Scan for the cell matching the given text and deliver its [x, y] coordinate at center. 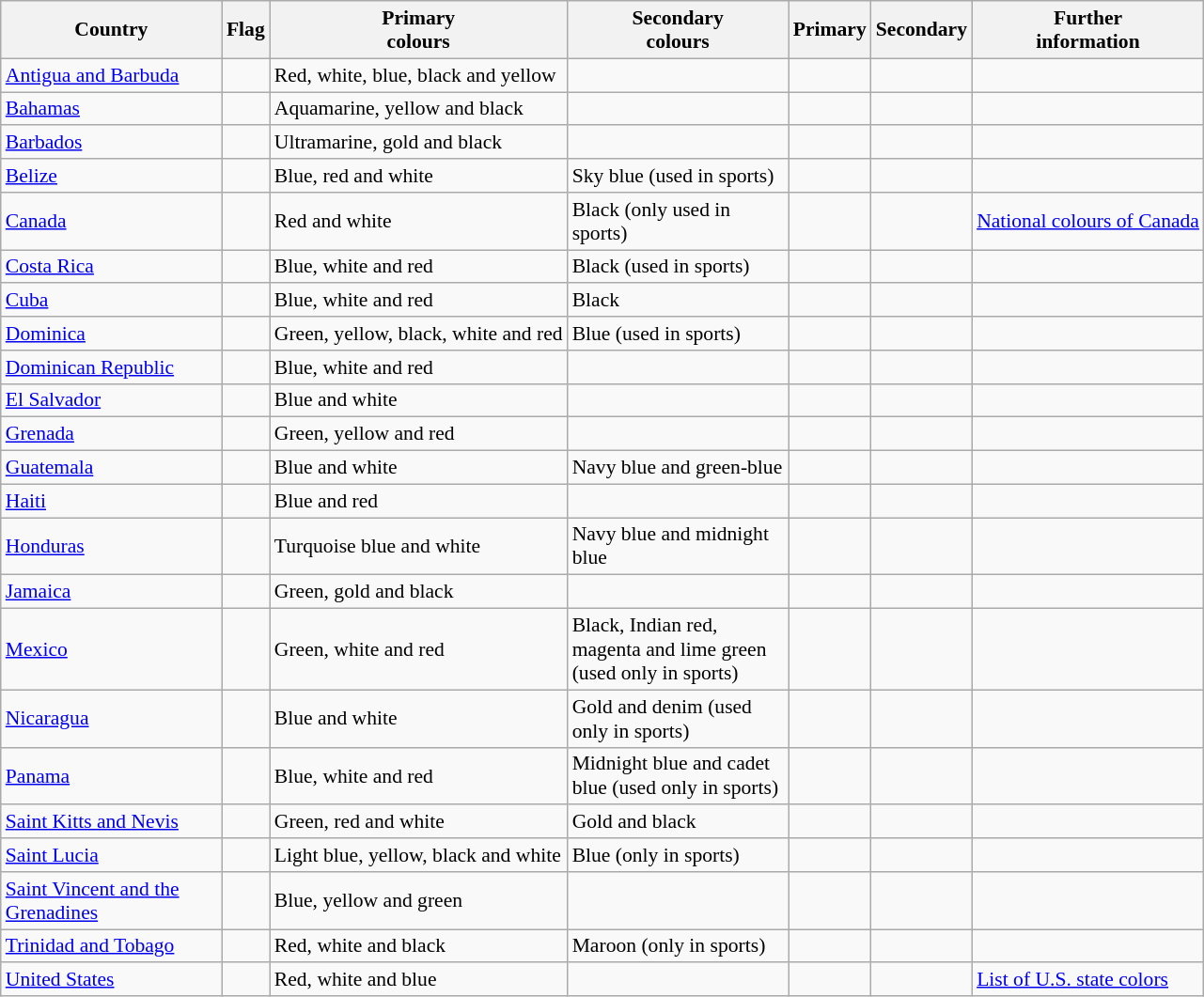
Panama [111, 776]
Secondary [921, 30]
Saint Lucia [111, 855]
Red, white, blue, black and yellow [419, 75]
Nicaragua [111, 718]
Gold and denim (used only in sports) [679, 718]
Gold and black [679, 822]
Secondarycolours [679, 30]
Blue and red [419, 501]
Furtherinformation [1088, 30]
Red and white [419, 222]
Light blue, yellow, black and white [419, 855]
Green, gold and black [419, 592]
Antigua and Barbuda [111, 75]
Red, white and blue [419, 980]
Saint Kitts and Nevis [111, 822]
Sky blue (used in sports) [679, 176]
National colours of Canada [1088, 222]
Costa Rica [111, 267]
Jamaica [111, 592]
Blue (only in sports) [679, 855]
El Salvador [111, 400]
Trinidad and Tobago [111, 946]
List of U.S. state colors [1088, 980]
Dominica [111, 334]
Haiti [111, 501]
Red, white and black [419, 946]
Primarycolours [419, 30]
Dominican Republic [111, 367]
Green, red and white [419, 822]
Country [111, 30]
Blue, yellow and green [419, 900]
Honduras [111, 547]
Navy blue and midnight blue [679, 547]
Barbados [111, 143]
United States [111, 980]
Blue, red and white [419, 176]
Saint Vincent and the Grenadines [111, 900]
Aquamarine, yellow and black [419, 109]
Primary [830, 30]
Grenada [111, 434]
Green, white and red [419, 650]
Maroon (only in sports) [679, 946]
Cuba [111, 301]
Blue (used in sports) [679, 334]
Mexico [111, 650]
Black [679, 301]
Flag [246, 30]
Belize [111, 176]
Guatemala [111, 468]
Black (used in sports) [679, 267]
Ultramarine, gold and black [419, 143]
Navy blue and green-blue [679, 468]
Bahamas [111, 109]
Canada [111, 222]
Black (only used in sports) [679, 222]
Midnight blue and cadet blue (used only in sports) [679, 776]
Turquoise blue and white [419, 547]
Black, Indian red, magenta and lime green (used only in sports) [679, 650]
Green, yellow and red [419, 434]
Green, yellow, black, white and red [419, 334]
